Capture the cell that displays the provided text and extract its (X, Y) central coordinate. 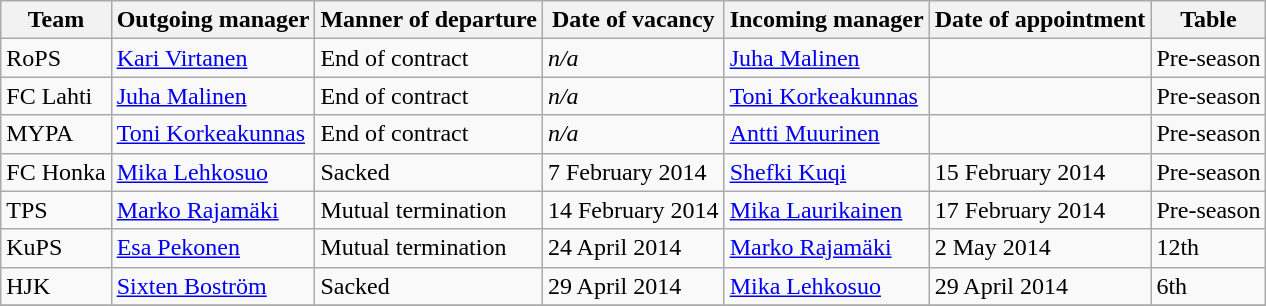
6th (1208, 286)
Esa Pekonen (213, 248)
TPS (56, 210)
Outgoing manager (213, 20)
RoPS (56, 58)
Incoming manager (826, 20)
Kari Virtanen (213, 58)
15 February 2014 (1040, 172)
17 February 2014 (1040, 210)
HJK (56, 286)
Sixten Boström (213, 286)
Mika Laurikainen (826, 210)
Antti Muurinen (826, 134)
Table (1208, 20)
24 April 2014 (633, 248)
FC Lahti (56, 96)
Manner of departure (428, 20)
Date of vacancy (633, 20)
14 February 2014 (633, 210)
2 May 2014 (1040, 248)
Shefki Kuqi (826, 172)
7 February 2014 (633, 172)
12th (1208, 248)
Team (56, 20)
Date of appointment (1040, 20)
FC Honka (56, 172)
KuPS (56, 248)
MYPA (56, 134)
